Search for the cell housing the specified text and yield its [x, y] center coordinate. 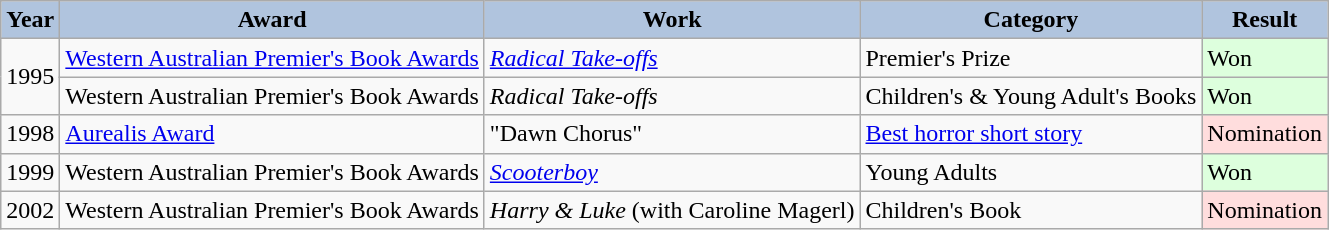
Premier's Prize [1031, 58]
Best horror short story [1031, 134]
Work [672, 20]
Year [30, 20]
Scooterboy [672, 172]
1998 [30, 134]
Award [272, 20]
Harry & Luke (with Caroline Magerl) [672, 210]
Aurealis Award [272, 134]
1995 [30, 77]
Children's Book [1031, 210]
Result [1265, 20]
2002 [30, 210]
"Dawn Chorus" [672, 134]
Young Adults [1031, 172]
1999 [30, 172]
Category [1031, 20]
Children's & Young Adult's Books [1031, 96]
